Determine the [X, Y] coordinate at the center of the cell enclosing the given text.  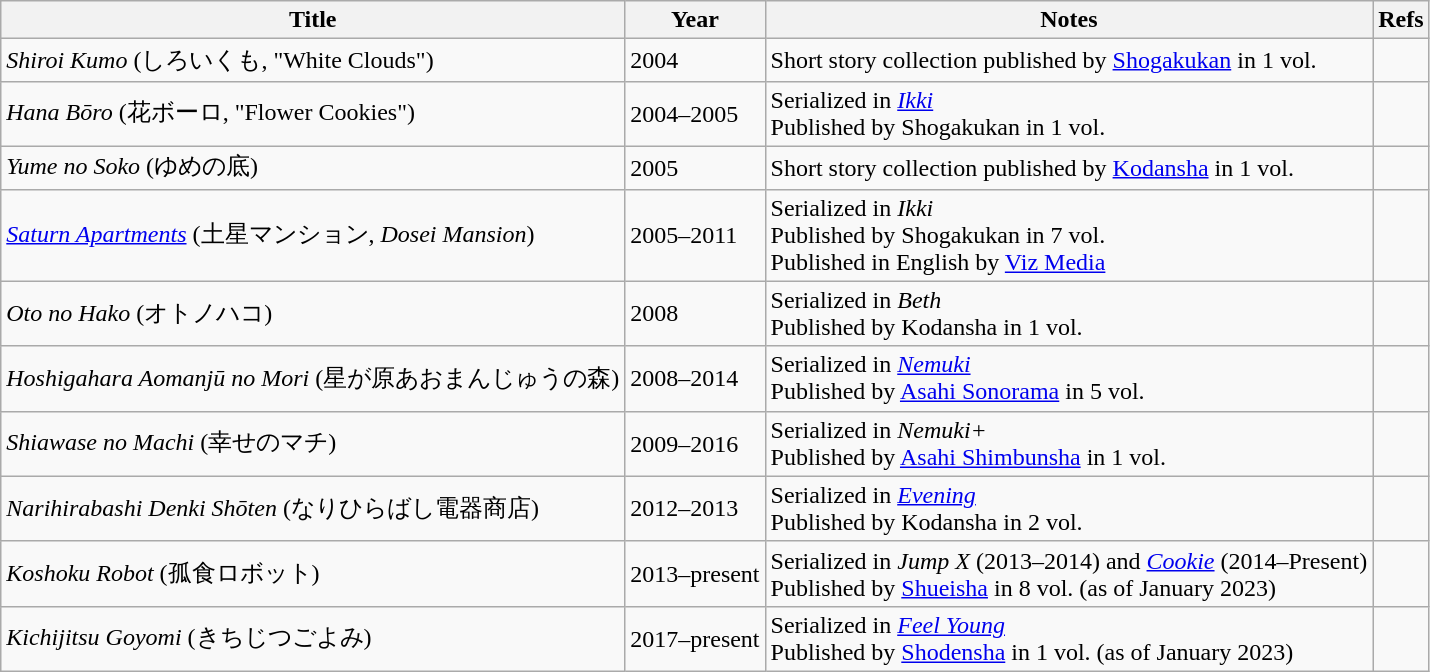
Refs [1401, 20]
Serialized in EveningPublished by Kodansha in 2 vol. [1069, 508]
Yume no Soko (ゆめの底) [313, 168]
2008 [695, 314]
Saturn Apartments (土星マンション, Dosei Mansion) [313, 235]
2008–2014 [695, 378]
Serialized in IkkiPublished by Shogakukan in 7 vol.Published in English by Viz Media [1069, 235]
2004 [695, 60]
Kichijitsu Goyomi (きちじつごよみ) [313, 638]
Narihirabashi Denki Shōten (なりひらばし電器商店) [313, 508]
Serialized in BethPublished by Kodansha in 1 vol. [1069, 314]
Shiroi Kumo (しろいくも, "White Clouds") [313, 60]
2005–2011 [695, 235]
2004–2005 [695, 114]
Serialized in Jump X (2013–2014) and Cookie (2014–Present)Published by Shueisha in 8 vol. (as of January 2023) [1069, 574]
2017–present [695, 638]
Serialized in Nemuki+Published by Asahi Shimbunsha in 1 vol. [1069, 444]
Shiawase no Machi (幸せのマチ) [313, 444]
2012–2013 [695, 508]
Short story collection published by Kodansha in 1 vol. [1069, 168]
Hana Bōro (花ボーロ, "Flower Cookies") [313, 114]
Oto no Hako (オトノハコ) [313, 314]
Serialized in Feel YoungPublished by Shodensha in 1 vol. (as of January 2023) [1069, 638]
2005 [695, 168]
Hoshigahara Aomanjū no Mori (星が原あおまんじゅうの森) [313, 378]
Title [313, 20]
Koshoku Robot (孤食ロボット) [313, 574]
Short story collection published by Shogakukan in 1 vol. [1069, 60]
Year [695, 20]
Notes [1069, 20]
2009–2016 [695, 444]
2013–present [695, 574]
Serialized in NemukiPublished by Asahi Sonorama in 5 vol. [1069, 378]
Serialized in IkkiPublished by Shogakukan in 1 vol. [1069, 114]
